Find where the given text appears and provide that cell's center as [X, Y] coordinate. 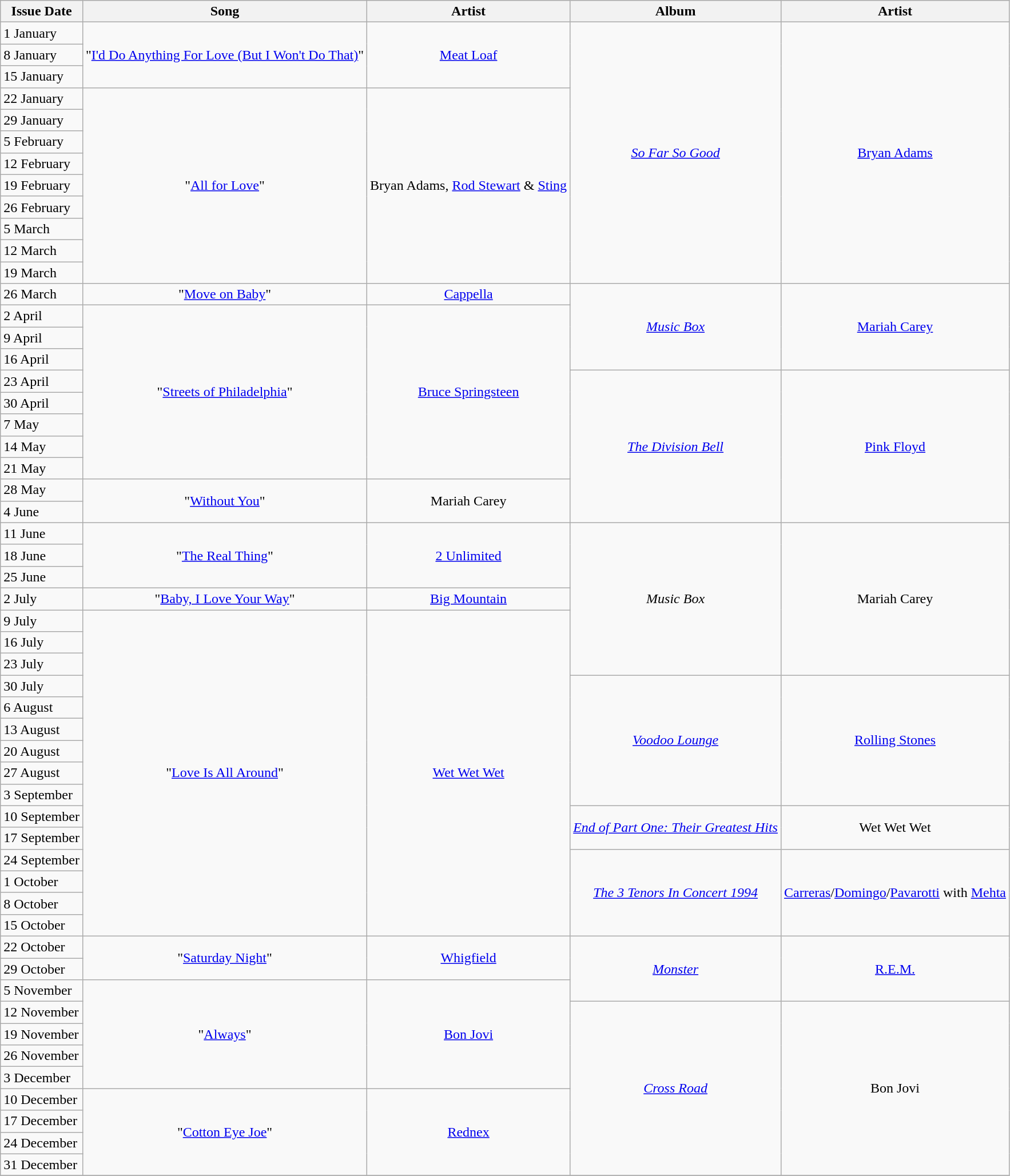
The 3 Tenors In Concert 1994 [676, 892]
"Baby, I Love Your Way" [224, 599]
12 March [42, 250]
12 November [42, 1012]
Bruce Springsteen [469, 392]
24 September [42, 860]
28 May [42, 490]
1 January [42, 33]
8 October [42, 903]
17 September [42, 838]
10 September [42, 816]
19 February [42, 185]
16 April [42, 360]
Rolling Stones [894, 740]
18 June [42, 555]
The Division Bell [676, 447]
19 November [42, 1034]
2 Unlimited [469, 555]
29 October [42, 969]
Album [676, 11]
So Far So Good [676, 153]
26 March [42, 294]
"Without You" [224, 501]
20 August [42, 751]
26 February [42, 207]
3 September [42, 795]
23 July [42, 664]
22 October [42, 947]
15 January [42, 77]
"The Real Thing" [224, 555]
12 February [42, 164]
3 December [42, 1078]
29 January [42, 120]
23 April [42, 381]
2 July [42, 599]
9 July [42, 620]
"Cotton Eye Joe" [224, 1132]
31 December [42, 1165]
24 December [42, 1143]
10 December [42, 1099]
Song [224, 11]
Big Mountain [469, 599]
21 May [42, 468]
Cappella [469, 294]
30 April [42, 403]
Carreras/Domingo/Pavarotti with Mehta [894, 892]
"I'd Do Anything For Love (But I Won't Do That)" [224, 55]
27 August [42, 773]
19 March [42, 273]
15 October [42, 925]
Issue Date [42, 11]
13 August [42, 729]
"All for Love" [224, 185]
"Streets of Philadelphia" [224, 392]
Bryan Adams [894, 153]
Pink Floyd [894, 447]
Voodoo Lounge [676, 740]
R.E.M. [894, 968]
6 August [42, 708]
Cross Road [676, 1089]
26 November [42, 1056]
"Always" [224, 1034]
2 April [42, 316]
25 June [42, 577]
1 October [42, 882]
Bryan Adams, Rod Stewart & Sting [469, 185]
"Move on Baby" [224, 294]
Meat Loaf [469, 55]
"Saturday Night" [224, 958]
5 February [42, 142]
Monster [676, 968]
"Love Is All Around" [224, 773]
Rednex [469, 1132]
8 January [42, 55]
17 December [42, 1121]
30 July [42, 686]
Whigfield [469, 958]
14 May [42, 447]
5 November [42, 991]
End of Part One: Their Greatest Hits [676, 827]
16 July [42, 643]
22 January [42, 98]
5 March [42, 229]
7 May [42, 425]
9 April [42, 338]
11 June [42, 533]
4 June [42, 512]
